Search for the cell housing the specified text and yield its (X, Y) center coordinate. 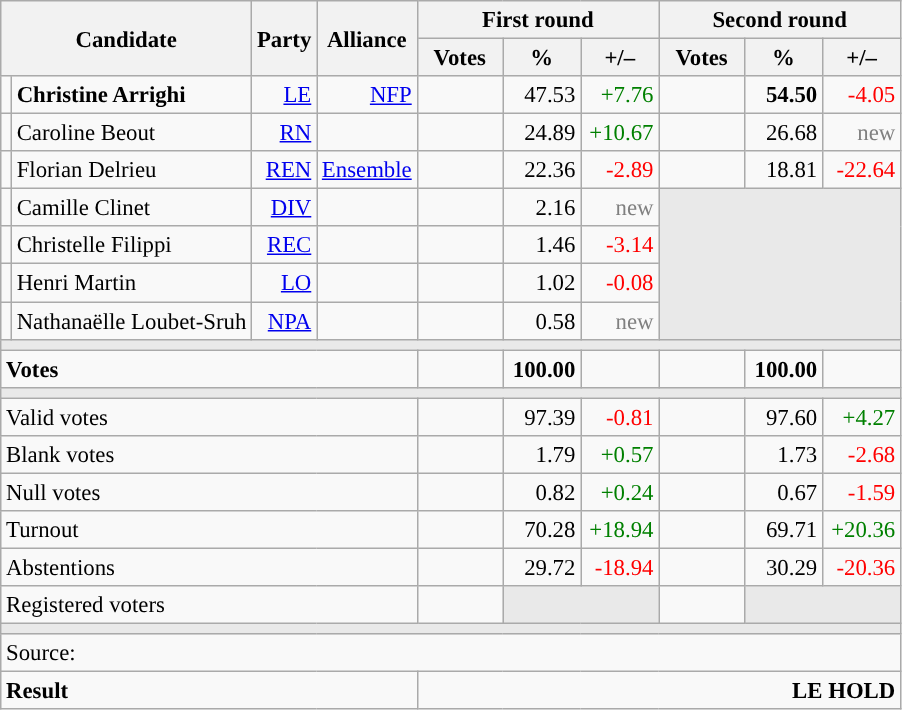
Source: (451, 653)
Ensemble (367, 170)
97.60 (783, 417)
47.53 (542, 95)
+0.57 (620, 455)
Turnout (209, 530)
+20.36 (861, 530)
-1.59 (861, 492)
-22.64 (861, 170)
+0.24 (620, 492)
2.16 (542, 208)
70.28 (542, 530)
REN (284, 170)
LE (284, 95)
+10.67 (620, 133)
26.68 (783, 133)
1.02 (542, 283)
Florian Delrieu (131, 170)
Blank votes (209, 455)
+4.27 (861, 417)
97.39 (542, 417)
24.89 (542, 133)
-2.89 (620, 170)
69.71 (783, 530)
NPA (284, 321)
Candidate (126, 38)
22.36 (542, 170)
-3.14 (620, 245)
Henri Martin (131, 283)
1.79 (542, 455)
0.82 (542, 492)
Alliance (367, 38)
-2.68 (861, 455)
-4.05 (861, 95)
Nathanaëlle Loubet-Sruh (131, 321)
0.58 (542, 321)
LO (284, 283)
29.72 (542, 567)
Registered voters (209, 605)
Christelle Filippi (131, 245)
+7.76 (620, 95)
+18.94 (620, 530)
DIV (284, 208)
Camille Clinet (131, 208)
18.81 (783, 170)
First round (538, 20)
RN (284, 133)
-0.81 (620, 417)
Christine Arrighi (131, 95)
Second round (780, 20)
-20.36 (861, 567)
Abstentions (209, 567)
-0.08 (620, 283)
Caroline Beout (131, 133)
1.73 (783, 455)
Null votes (209, 492)
Valid votes (209, 417)
54.50 (783, 95)
1.46 (542, 245)
Party (284, 38)
30.29 (783, 567)
REC (284, 245)
0.67 (783, 492)
-18.94 (620, 567)
LE HOLD (659, 691)
NFP (367, 95)
Result (209, 691)
